Capture the cell that displays the provided text and extract its [x, y] central coordinate. 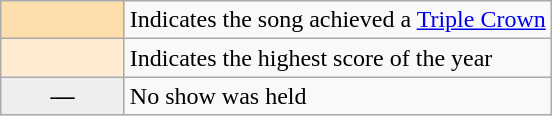
Indicates the song achieved a Triple Crown [338, 20]
No show was held [338, 96]
Indicates the highest score of the year [338, 58]
— [63, 96]
